From the cell containing the given text, extract its center point as [x, y] coordinate. 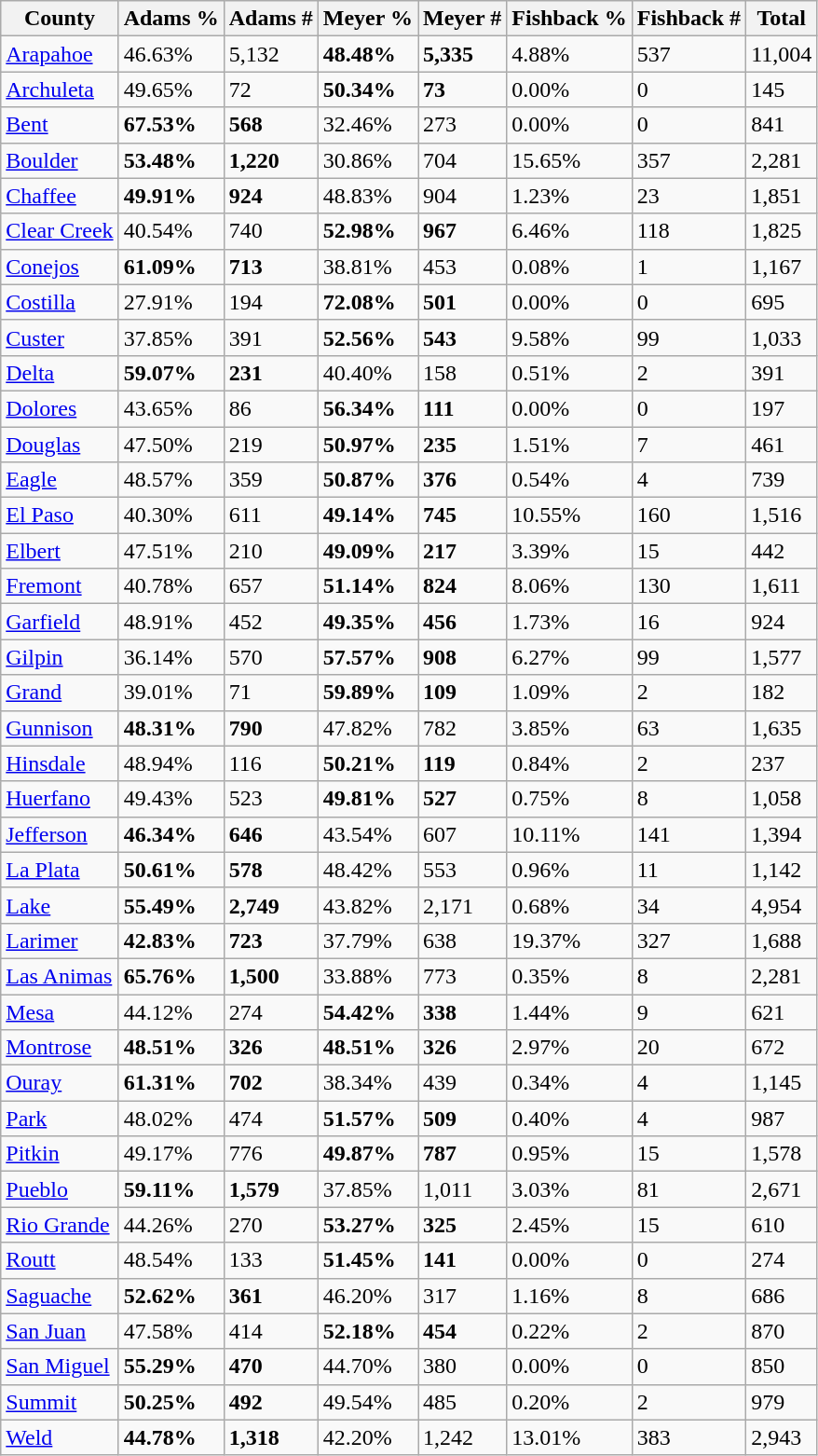
1,578 [782, 1154]
38.81% [367, 267]
492 [270, 1402]
16 [688, 622]
452 [270, 622]
86 [270, 408]
Chaffee [60, 196]
182 [782, 693]
43.82% [367, 905]
672 [782, 1048]
57.57% [367, 657]
44.70% [367, 1367]
Fremont [60, 586]
578 [270, 870]
34 [688, 905]
782 [462, 728]
Pitkin [60, 1154]
7 [688, 445]
383 [688, 1437]
30.86% [367, 160]
611 [270, 515]
40.40% [367, 373]
37.79% [367, 941]
53.27% [367, 1225]
485 [462, 1402]
1,516 [782, 515]
9 [688, 1011]
Mesa [60, 1011]
49.87% [367, 1154]
327 [688, 941]
50.61% [171, 870]
9.58% [569, 337]
2,749 [270, 905]
50.97% [367, 445]
740 [270, 231]
39.01% [171, 693]
42.83% [171, 941]
Arapahoe [60, 54]
1,688 [782, 941]
1,242 [462, 1437]
0.40% [569, 1119]
3.39% [569, 551]
La Plata [60, 870]
1.16% [569, 1296]
52.56% [367, 337]
133 [270, 1260]
56.34% [367, 408]
439 [462, 1083]
48.57% [171, 480]
1,635 [782, 728]
537 [688, 54]
273 [462, 125]
109 [462, 693]
61.09% [171, 267]
Adams % [171, 19]
15.65% [569, 160]
359 [270, 480]
Archuleta [60, 89]
461 [782, 445]
4.88% [569, 54]
Larimer [60, 941]
713 [270, 267]
48.83% [367, 196]
52.18% [367, 1331]
1,145 [782, 1083]
72.08% [367, 302]
2,671 [782, 1189]
1,142 [782, 870]
1.51% [569, 445]
361 [270, 1296]
1,033 [782, 337]
Total [782, 19]
El Paso [60, 515]
Park [60, 1119]
46.63% [171, 54]
San Juan [60, 1331]
48.94% [171, 763]
19.37% [569, 941]
568 [270, 125]
237 [782, 763]
841 [782, 125]
Grand [60, 693]
3.03% [569, 1189]
325 [462, 1225]
1.73% [569, 622]
49.81% [367, 799]
48.42% [367, 870]
Fishback # [688, 19]
San Miguel [60, 1367]
50.25% [171, 1402]
1.44% [569, 1011]
Douglas [60, 445]
0.51% [569, 373]
1 [688, 267]
0.68% [569, 905]
Meyer % [367, 19]
474 [270, 1119]
509 [462, 1119]
1,500 [270, 976]
357 [688, 160]
50.87% [367, 480]
46.34% [171, 834]
52.62% [171, 1296]
1,851 [782, 196]
270 [270, 1225]
1,577 [782, 657]
33.88% [367, 976]
49.91% [171, 196]
Ouray [60, 1083]
48.02% [171, 1119]
217 [462, 551]
23 [688, 196]
Dolores [60, 408]
6.46% [569, 231]
48.54% [171, 1260]
59.07% [171, 373]
376 [462, 480]
967 [462, 231]
42.20% [367, 1437]
621 [782, 1011]
Costilla [60, 302]
Saguache [60, 1296]
2,171 [462, 905]
61.31% [171, 1083]
870 [782, 1331]
4,954 [782, 905]
456 [462, 622]
570 [270, 657]
65.76% [171, 976]
47.51% [171, 551]
553 [462, 870]
51.57% [367, 1119]
44.12% [171, 1011]
442 [782, 551]
0.35% [569, 976]
47.50% [171, 445]
49.54% [367, 1402]
44.26% [171, 1225]
Rio Grande [60, 1225]
49.43% [171, 799]
145 [782, 89]
55.49% [171, 905]
43.54% [367, 834]
1,011 [462, 1189]
686 [782, 1296]
Elbert [60, 551]
904 [462, 196]
2.97% [569, 1048]
Montrose [60, 1048]
13.01% [569, 1437]
739 [782, 480]
County [60, 19]
10.11% [569, 834]
Weld [60, 1437]
454 [462, 1331]
53.48% [171, 160]
Gunnison [60, 728]
49.14% [367, 515]
1.23% [569, 196]
380 [462, 1367]
1,318 [270, 1437]
158 [462, 373]
850 [782, 1367]
Eagle [60, 480]
50.21% [367, 763]
470 [270, 1367]
44.78% [171, 1437]
59.89% [367, 693]
646 [270, 834]
Routt [60, 1260]
5,335 [462, 54]
787 [462, 1154]
607 [462, 834]
979 [782, 1402]
Bent [60, 125]
0.75% [569, 799]
Fishback % [569, 19]
47.82% [367, 728]
55.29% [171, 1367]
773 [462, 976]
Garfield [60, 622]
47.58% [171, 1331]
Pueblo [60, 1189]
453 [462, 267]
118 [688, 231]
1,611 [782, 586]
2,943 [782, 1437]
0.84% [569, 763]
317 [462, 1296]
48.31% [171, 728]
6.27% [569, 657]
610 [782, 1225]
908 [462, 657]
116 [270, 763]
235 [462, 445]
160 [688, 515]
111 [462, 408]
638 [462, 941]
657 [270, 586]
36.14% [171, 657]
8.06% [569, 586]
51.45% [367, 1260]
702 [270, 1083]
130 [688, 586]
Summit [60, 1402]
50.34% [367, 89]
54.42% [367, 1011]
40.54% [171, 231]
Hinsdale [60, 763]
Jefferson [60, 834]
197 [782, 408]
745 [462, 515]
11 [688, 870]
1,058 [782, 799]
49.17% [171, 1154]
1,220 [270, 160]
987 [782, 1119]
414 [270, 1331]
1,825 [782, 231]
Conejos [60, 267]
71 [270, 693]
0.34% [569, 1083]
723 [270, 941]
543 [462, 337]
Las Animas [60, 976]
48.91% [171, 622]
40.78% [171, 586]
38.34% [367, 1083]
0.54% [569, 480]
Adams # [270, 19]
Clear Creek [60, 231]
32.46% [367, 125]
824 [462, 586]
73 [462, 89]
20 [688, 1048]
704 [462, 160]
219 [270, 445]
0.95% [569, 1154]
0.22% [569, 1331]
63 [688, 728]
5,132 [270, 54]
790 [270, 728]
0.08% [569, 267]
776 [270, 1154]
Meyer # [462, 19]
46.20% [367, 1296]
48.48% [367, 54]
11,004 [782, 54]
Gilpin [60, 657]
81 [688, 1189]
0.20% [569, 1402]
523 [270, 799]
72 [270, 89]
Lake [60, 905]
Custer [60, 337]
Huerfano [60, 799]
40.30% [171, 515]
1,394 [782, 834]
695 [782, 302]
10.55% [569, 515]
Boulder [60, 160]
527 [462, 799]
119 [462, 763]
0.96% [569, 870]
43.65% [171, 408]
52.98% [367, 231]
1,167 [782, 267]
59.11% [171, 1189]
49.65% [171, 89]
231 [270, 373]
3.85% [569, 728]
51.14% [367, 586]
194 [270, 302]
501 [462, 302]
2.45% [569, 1225]
27.91% [171, 302]
67.53% [171, 125]
1,579 [270, 1189]
Delta [60, 373]
338 [462, 1011]
1.09% [569, 693]
49.35% [367, 622]
210 [270, 551]
49.09% [367, 551]
